Locate the cell with the specified text and output its (X, Y) center coordinate. 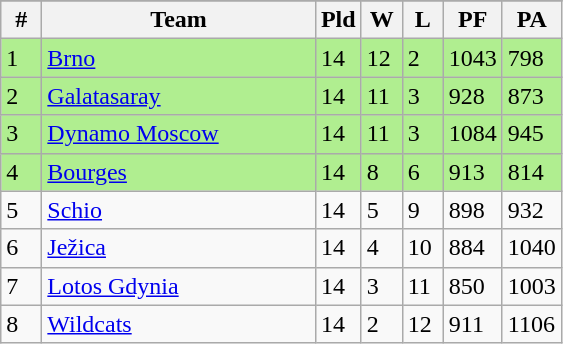
928 (472, 96)
1043 (472, 58)
7 (22, 286)
Bourges (179, 172)
Pld (338, 20)
Dynamo Moscow (179, 134)
W (382, 20)
Wildcats (179, 324)
Brno (179, 58)
PA (532, 20)
932 (532, 210)
898 (472, 210)
884 (472, 248)
Schio (179, 210)
Ježica (179, 248)
850 (472, 286)
814 (532, 172)
# (22, 20)
1040 (532, 248)
L (422, 20)
Team (179, 20)
1106 (532, 324)
945 (532, 134)
873 (532, 96)
798 (532, 58)
PF (472, 20)
913 (472, 172)
1003 (532, 286)
10 (422, 248)
Galatasaray (179, 96)
Lotos Gdynia (179, 286)
1084 (472, 134)
9 (422, 210)
1 (22, 58)
911 (472, 324)
